For the text-containing cell, return its midpoint in (X, Y) coordinate format. 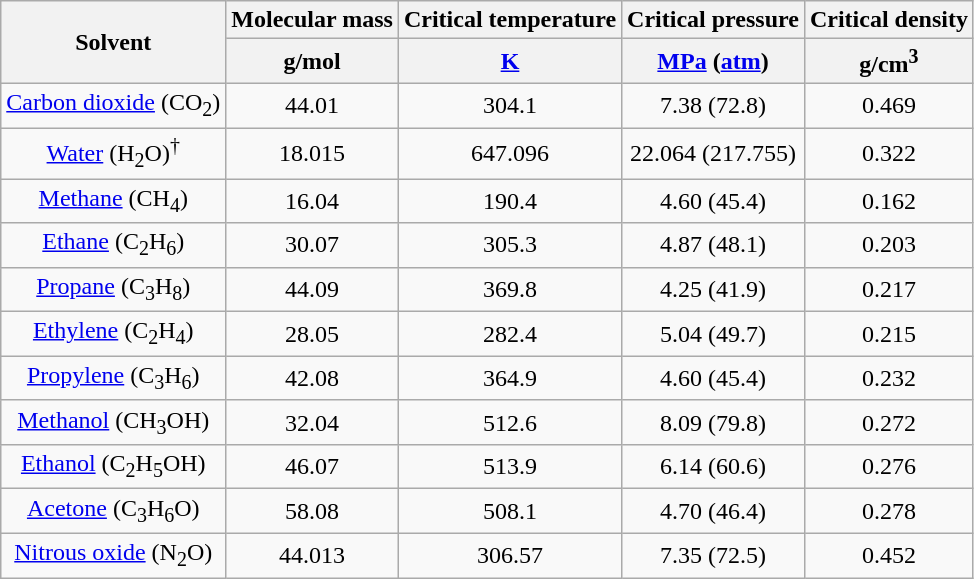
4.70 (46.4) (714, 511)
4.87 (48.1) (714, 245)
g/cm3 (888, 62)
Propane (C3H8) (114, 289)
Methanol (CH3OH) (114, 422)
305.3 (510, 245)
7.38 (72.8) (714, 105)
30.07 (312, 245)
Ethylene (C2H4) (114, 334)
Carbon dioxide (CO2) (114, 105)
K (510, 62)
Ethane (C2H6) (114, 245)
647.096 (510, 154)
16.04 (312, 201)
Critical pressure (714, 20)
g/mol (312, 62)
42.08 (312, 378)
44.013 (312, 555)
508.1 (510, 511)
5.04 (49.7) (714, 334)
512.6 (510, 422)
Solvent (114, 42)
0.162 (888, 201)
Acetone (C3H6O) (114, 511)
0.452 (888, 555)
44.01 (312, 105)
304.1 (510, 105)
369.8 (510, 289)
282.4 (510, 334)
Methane (CH4) (114, 201)
6.14 (60.6) (714, 467)
Nitrous oxide (N2O) (114, 555)
28.05 (312, 334)
Molecular mass (312, 20)
Water (H2O)† (114, 154)
22.064 (217.755) (714, 154)
8.09 (79.8) (714, 422)
0.276 (888, 467)
18.015 (312, 154)
364.9 (510, 378)
513.9 (510, 467)
Critical temperature (510, 20)
Critical density (888, 20)
46.07 (312, 467)
MPa (atm) (714, 62)
Propylene (C3H6) (114, 378)
0.215 (888, 334)
0.469 (888, 105)
0.203 (888, 245)
44.09 (312, 289)
0.272 (888, 422)
306.57 (510, 555)
0.322 (888, 154)
4.25 (41.9) (714, 289)
7.35 (72.5) (714, 555)
32.04 (312, 422)
Ethanol (C2H5OH) (114, 467)
190.4 (510, 201)
0.232 (888, 378)
58.08 (312, 511)
0.217 (888, 289)
0.278 (888, 511)
